Identify which cell holds the provided text, then report its [X, Y] central coordinate. 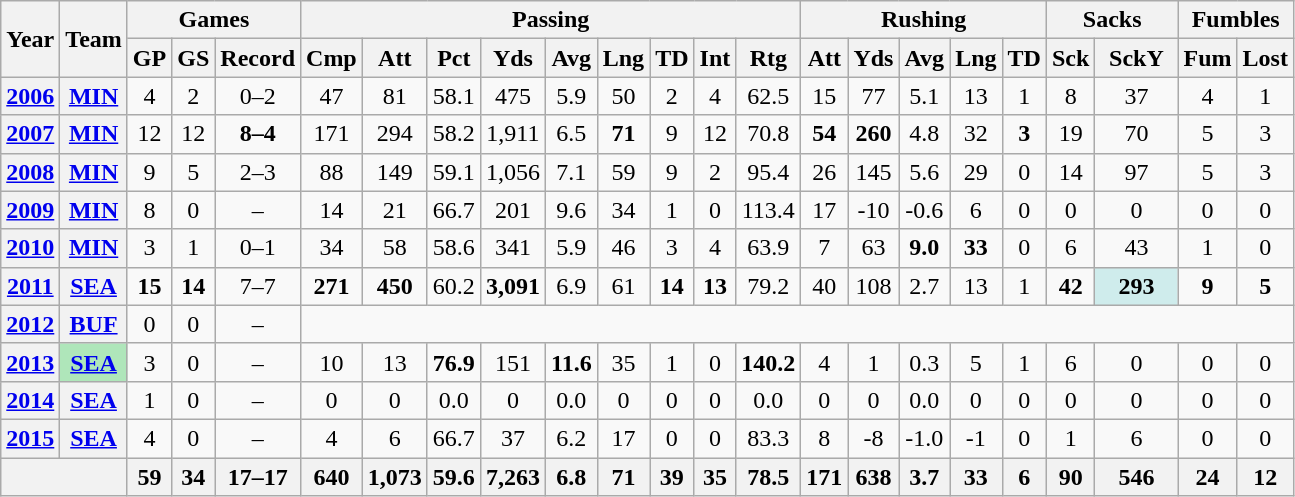
1,073 [394, 477]
79.2 [768, 286]
63.9 [768, 248]
62.5 [768, 96]
70 [1136, 134]
19 [1070, 134]
BUF [94, 324]
39 [672, 477]
2013 [30, 362]
Games [214, 20]
271 [332, 286]
90 [1070, 477]
Passing [551, 20]
Sck [1070, 58]
-1.0 [924, 438]
546 [1136, 477]
SckY [1136, 58]
Rtg [768, 58]
2007 [30, 134]
95.4 [768, 172]
9.6 [571, 210]
43 [1136, 248]
5.6 [924, 172]
2014 [30, 400]
11.6 [571, 362]
0–1 [258, 248]
8–4 [258, 134]
6.8 [571, 477]
475 [512, 96]
Sacks [1112, 20]
42 [1070, 286]
58.2 [454, 134]
294 [394, 134]
2010 [30, 248]
10 [332, 362]
26 [824, 172]
58.1 [454, 96]
2.7 [924, 286]
70.8 [768, 134]
151 [512, 362]
88 [332, 172]
81 [394, 96]
Year [30, 39]
108 [874, 286]
2008 [30, 172]
450 [394, 286]
97 [1136, 172]
640 [332, 477]
2009 [30, 210]
7 [824, 248]
6.9 [571, 286]
2015 [30, 438]
Cmp [332, 58]
2011 [30, 286]
78.5 [768, 477]
9.0 [924, 248]
5.1 [924, 96]
GS [194, 58]
83.3 [768, 438]
638 [874, 477]
149 [394, 172]
50 [623, 96]
-8 [874, 438]
76.9 [454, 362]
-0.6 [924, 210]
Lost [1265, 58]
-10 [874, 210]
0–2 [258, 96]
2–3 [258, 172]
Record [258, 58]
140.2 [768, 362]
54 [824, 134]
341 [512, 248]
Int [715, 58]
40 [824, 286]
60.2 [454, 286]
2006 [30, 96]
77 [874, 96]
GP [149, 58]
0.3 [924, 362]
293 [1136, 286]
7,263 [512, 477]
59.1 [454, 172]
-1 [976, 438]
24 [1208, 477]
21 [394, 210]
Rushing [924, 20]
47 [332, 96]
1,056 [512, 172]
6.5 [571, 134]
Team [94, 39]
113.4 [768, 210]
7.1 [571, 172]
3,091 [512, 286]
58.6 [454, 248]
63 [874, 248]
17–17 [258, 477]
7–7 [258, 286]
6.2 [571, 438]
59.6 [454, 477]
Pct [454, 58]
201 [512, 210]
3.7 [924, 477]
1,911 [512, 134]
46 [623, 248]
145 [874, 172]
58 [394, 248]
61 [623, 286]
32 [976, 134]
4.8 [924, 134]
260 [874, 134]
Fum [1208, 58]
Fumbles [1236, 20]
2012 [30, 324]
29 [976, 172]
